Return (x, y) of the center of cell containing provided text 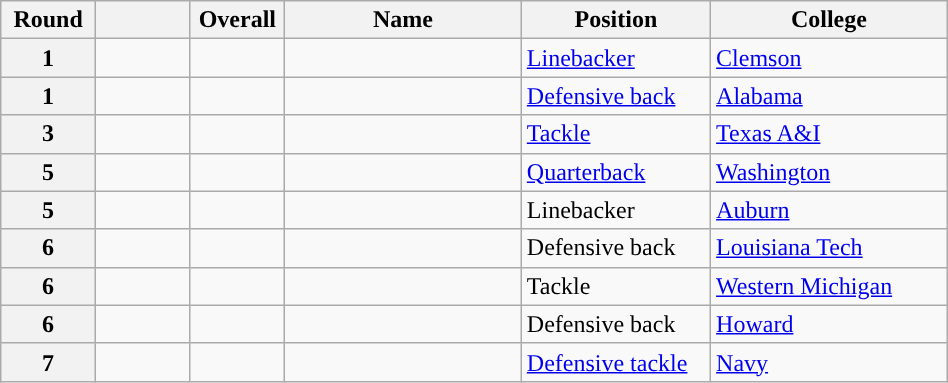
Overall (238, 20)
Auburn (830, 210)
Round (48, 20)
Western Michigan (830, 286)
Navy (830, 362)
Defensive tackle (616, 362)
Position (616, 20)
College (830, 20)
Quarterback (616, 172)
7 (48, 362)
Louisiana Tech (830, 248)
Washington (830, 172)
Alabama (830, 96)
Name (404, 20)
Howard (830, 324)
3 (48, 134)
Clemson (830, 58)
Texas A&I (830, 134)
